Return [x, y] of the center of cell containing provided text 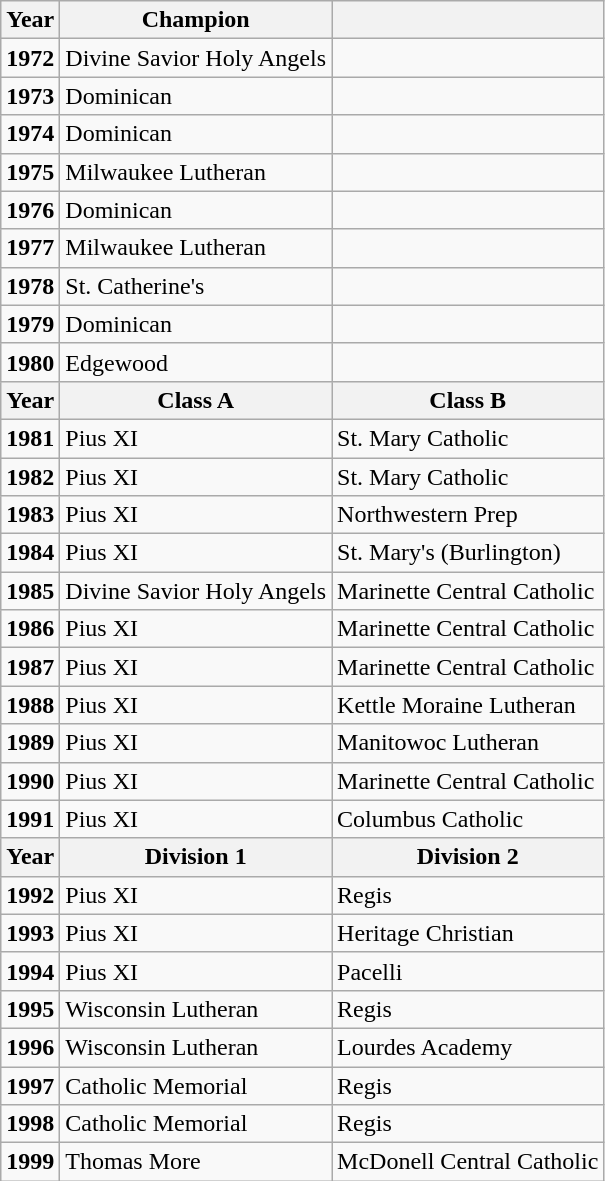
1973 [30, 96]
1982 [30, 477]
Kettle Moraine Lutheran [468, 705]
1983 [30, 515]
1991 [30, 819]
1972 [30, 58]
1981 [30, 438]
1987 [30, 667]
1990 [30, 781]
1997 [30, 1085]
Manitowoc Lutheran [468, 743]
Columbus Catholic [468, 819]
1976 [30, 210]
1977 [30, 248]
1985 [30, 591]
St. Catherine's [196, 286]
Champion [196, 20]
1998 [30, 1124]
McDonell Central Catholic [468, 1162]
1974 [30, 134]
Class B [468, 400]
Northwestern Prep [468, 515]
1995 [30, 1009]
Division 2 [468, 857]
1978 [30, 286]
1986 [30, 629]
1984 [30, 553]
1979 [30, 324]
Pacelli [468, 971]
1980 [30, 362]
1994 [30, 971]
1996 [30, 1047]
Division 1 [196, 857]
1989 [30, 743]
Edgewood [196, 362]
1992 [30, 895]
Heritage Christian [468, 933]
St. Mary's (Burlington) [468, 553]
Thomas More [196, 1162]
Class A [196, 400]
1975 [30, 172]
Lourdes Academy [468, 1047]
1999 [30, 1162]
1988 [30, 705]
1993 [30, 933]
